For the text-containing cell, return its midpoint in [X, Y] coordinate format. 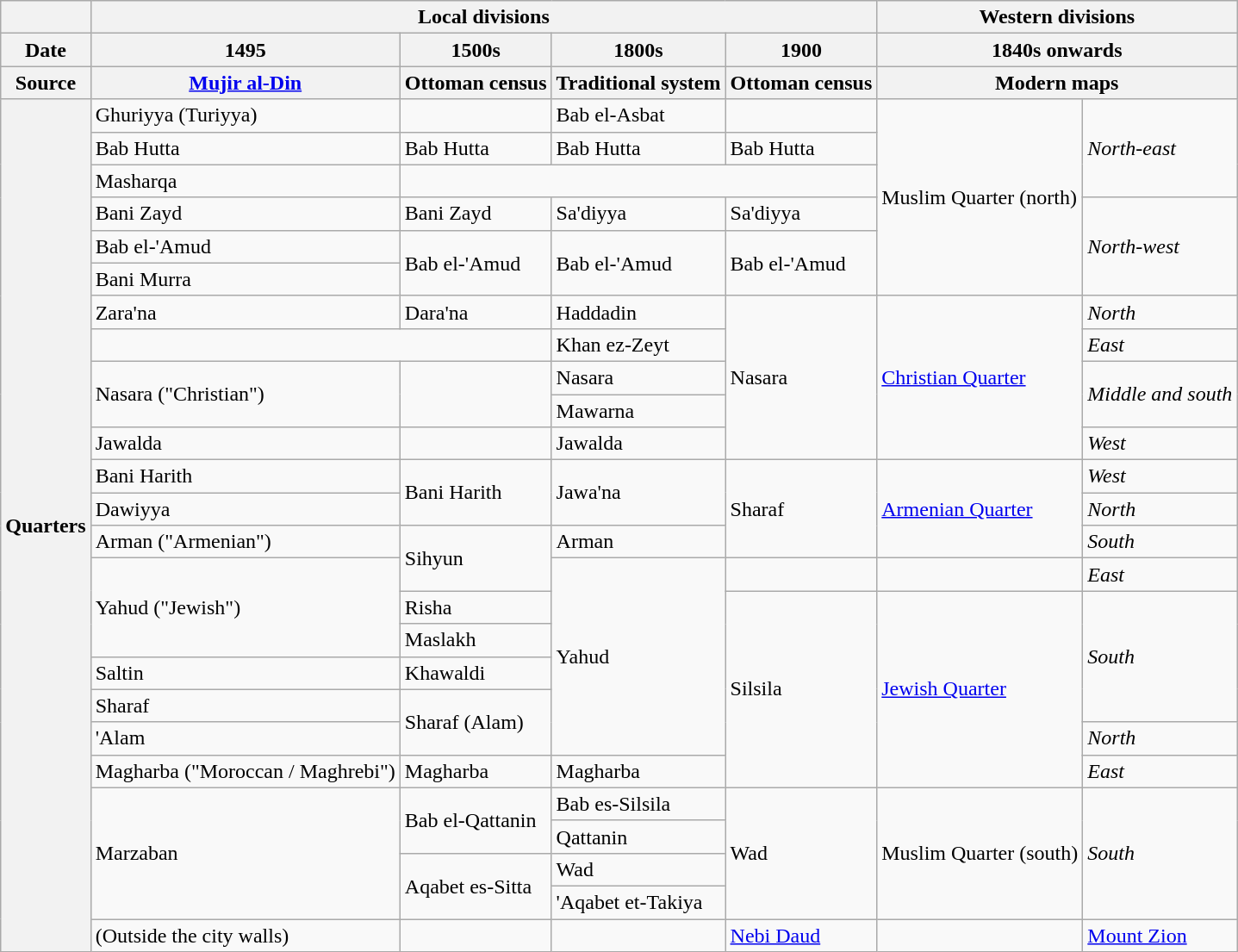
Yahud ("Jewish") [245, 607]
Masharqa [245, 181]
Source [46, 83]
Silsila [801, 689]
Magharba ("Moroccan / Maghrebi") [245, 771]
Sharaf (Alam) [476, 722]
Middle and south [1160, 394]
Traditional system [638, 83]
Mount Zion [1160, 935]
Bab el-Asbat [638, 115]
Mawarna [638, 411]
Aqabet es-Sitta [476, 886]
Dawiyya [245, 509]
1900 [801, 50]
Marzaban [245, 853]
Bani Murra [245, 279]
Bab el-Qattanin [476, 820]
Jewish Quarter [980, 689]
Bab es-Silsila [638, 804]
Arman [638, 542]
Muslim Quarter (north) [980, 197]
1500s [476, 50]
Yahud [638, 656]
Saltin [245, 673]
Zara'na [245, 312]
Nebi Daud [801, 935]
Dara'na [476, 312]
Khan ez-Zeyt [638, 345]
Western divisions [1057, 17]
Mujir al-Din [245, 83]
Local divisions [484, 17]
Risha [476, 607]
Date [46, 50]
Arman ("Armenian") [245, 542]
Christian Quarter [980, 377]
1495 [245, 50]
Haddadin [638, 312]
Ghuriyya (Turiyya) [245, 115]
Jawa'na [638, 493]
Armenian Quarter [980, 509]
1800s [638, 50]
Nasara ("Christian") [245, 394]
Quarters [46, 526]
(Outside the city walls) [245, 935]
'Aqabet et-Takiya [638, 902]
North-west [1160, 246]
Sihyun [476, 558]
North-east [1160, 148]
Khawaldi [476, 673]
'Alam [245, 738]
Modern maps [1057, 83]
1840s onwards [1057, 50]
Muslim Quarter (south) [980, 853]
Qattanin [638, 837]
Maslakh [476, 640]
